Pinpoint the cell where the given text exists, returning its [X, Y] midpoint coordinate. 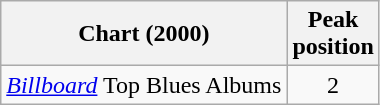
Chart (2000) [144, 34]
Billboard Top Blues Albums [144, 85]
2 [333, 85]
Peakposition [333, 34]
